Scan for the cell matching the given text and deliver its (x, y) coordinate at center. 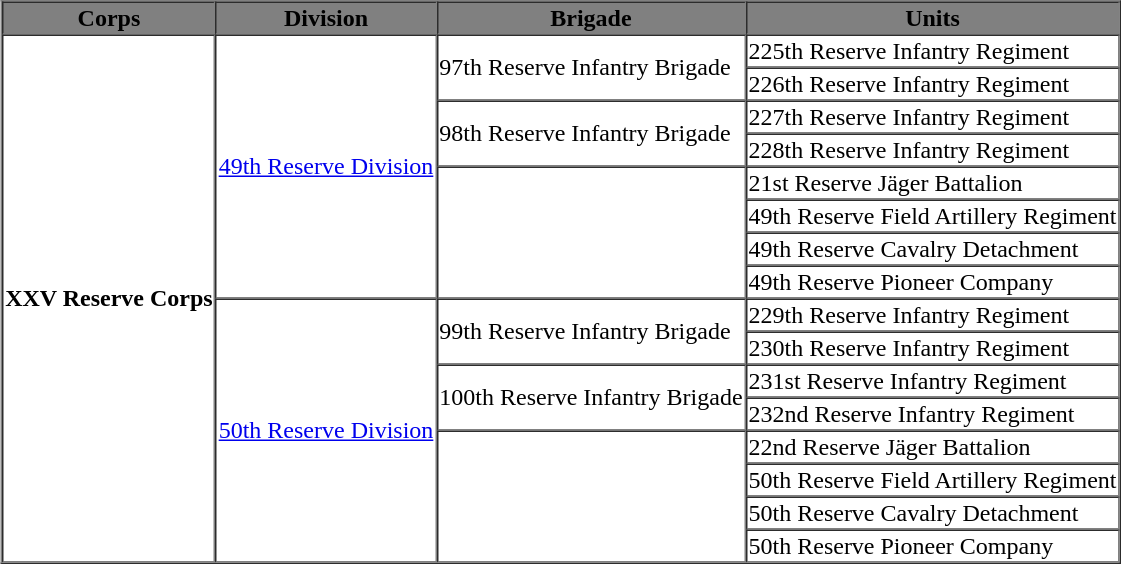
22nd Reserve Jäger Battalion (933, 446)
231st Reserve Infantry Regiment (933, 380)
50th Reserve Pioneer Company (933, 546)
230th Reserve Infantry Regiment (933, 348)
50th Reserve Field Artillery Regiment (933, 480)
49th Reserve Pioneer Company (933, 282)
Division (326, 18)
Units (933, 18)
49th Reserve Field Artillery Regiment (933, 216)
50th Reserve Cavalry Detachment (933, 512)
98th Reserve Infantry Brigade (590, 133)
99th Reserve Infantry Brigade (590, 331)
49th Reserve Cavalry Detachment (933, 248)
Brigade (590, 18)
49th Reserve Division (326, 166)
Corps (109, 18)
97th Reserve Infantry Brigade (590, 67)
226th Reserve Infantry Regiment (933, 84)
21st Reserve Jäger Battalion (933, 182)
227th Reserve Infantry Regiment (933, 116)
50th Reserve Division (326, 430)
100th Reserve Infantry Brigade (590, 397)
225th Reserve Infantry Regiment (933, 50)
229th Reserve Infantry Regiment (933, 314)
228th Reserve Infantry Regiment (933, 150)
XXV Reserve Corps (109, 298)
232nd Reserve Infantry Regiment (933, 414)
